Provide the (x, y) coordinate of the cell's center where the given text is located.  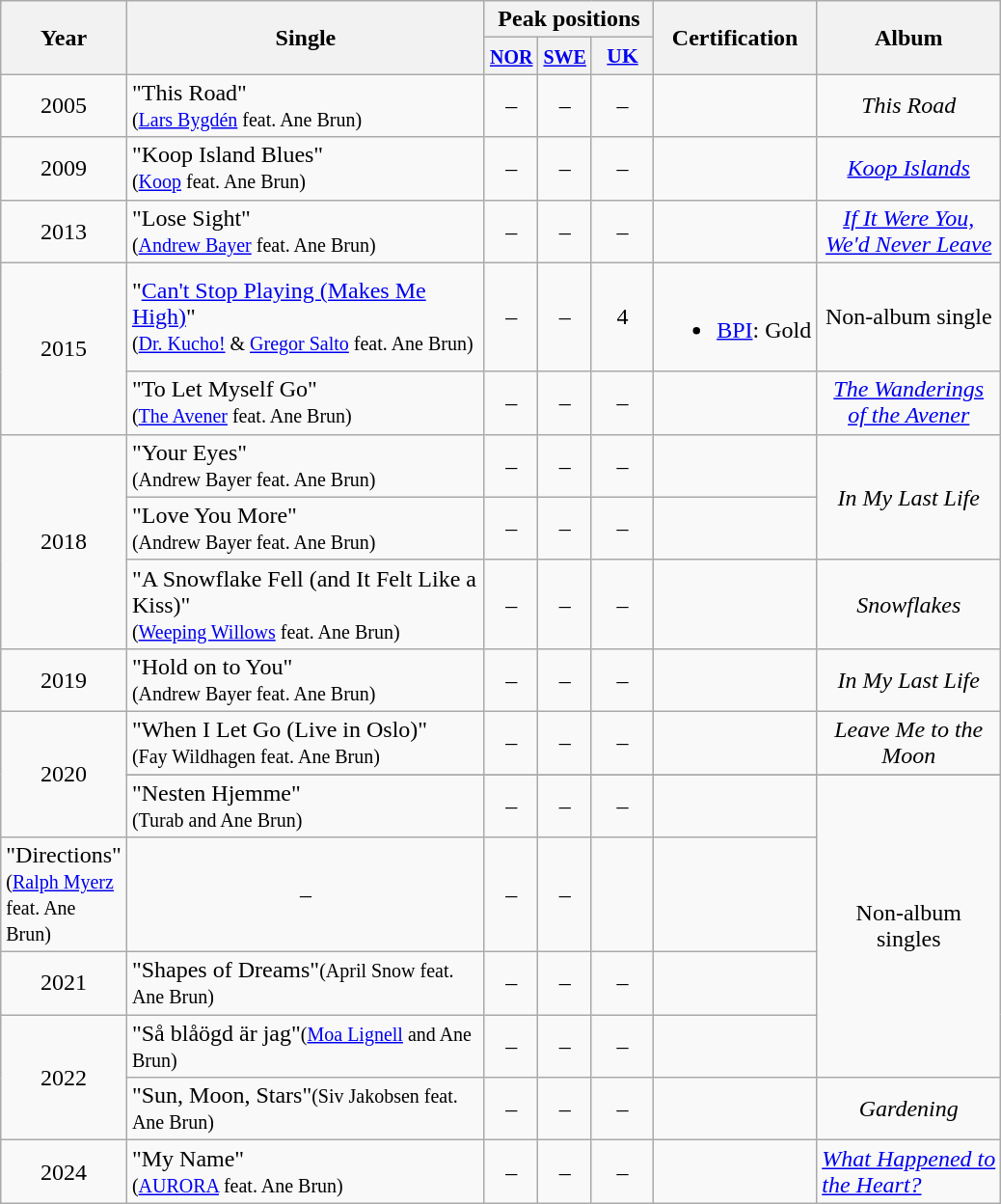
Album (908, 38)
"This Road"(Lars Bygdén feat. Ane Brun) (305, 106)
If It Were You, We'd Never Leave (908, 232)
"Lose Sight"(Andrew Bayer feat. Ane Brun) (305, 232)
2013 (64, 232)
"Can't Stop Playing (Makes Me High)"(Dr. Kucho! & Gregor Salto feat. Ane Brun) (305, 316)
NOR (511, 56)
2021 (64, 984)
"Koop Island Blues"(Koop feat. Ane Brun) (305, 168)
"Your Eyes"(Andrew Bayer feat. Ane Brun) (305, 465)
"Nesten Hjemme"(Turab and Ane Brun) (305, 805)
"My Name"(AURORA feat. Ane Brun) (305, 1171)
"Sun, Moon, Stars"(Siv Jakobsen feat. Ane Brun) (305, 1109)
Koop Islands (908, 168)
"Love You More"(Andrew Bayer feat. Ane Brun) (305, 529)
Non-album singles (908, 925)
"Hold on to You"(Andrew Bayer feat. Ane Brun) (305, 679)
Peak positions (569, 19)
"Directions"(Ralph Myerz feat. Ane Brun) (64, 895)
Year (64, 38)
BPI: Gold (735, 316)
Leave Me to the Moon (908, 743)
"Shapes of Dreams"(April Snow feat. Ane Brun) (305, 984)
Certification (735, 38)
"To Let Myself Go"(The Avener feat. Ane Brun) (305, 403)
2018 (64, 541)
SWE (565, 56)
2024 (64, 1171)
2009 (64, 168)
"When I Let Go (Live in Oslo)"(Fay Wildhagen feat. Ane Brun) (305, 743)
"A Snowflake Fell (and It Felt Like a Kiss)"(Weeping Willows feat. Ane Brun) (305, 604)
Single (305, 38)
2015 (64, 348)
4 (622, 316)
UK (622, 56)
Gardening (908, 1109)
The Wanderings of the Avener (908, 403)
2005 (64, 106)
2020 (64, 774)
This Road (908, 106)
2022 (64, 1078)
2019 (64, 679)
Snowflakes (908, 604)
Non-album single (908, 316)
What Happened to the Heart? (908, 1171)
"Så blåögd är jag"(Moa Lignell and Ane Brun) (305, 1046)
